Search for the cell housing the specified text and yield its [X, Y] center coordinate. 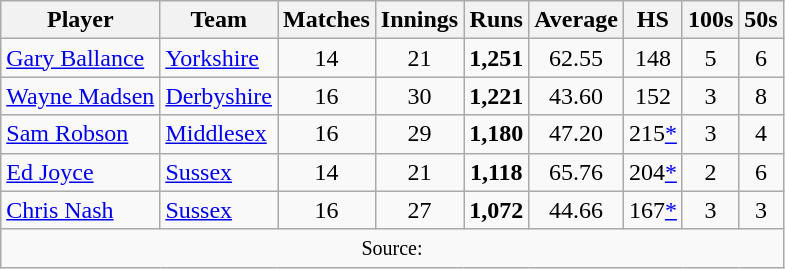
Matches [327, 20]
Derbyshire [219, 96]
Middlesex [219, 134]
43.60 [576, 96]
100s [710, 20]
Runs [496, 20]
204* [652, 172]
62.55 [576, 58]
5 [710, 58]
1,251 [496, 58]
1,118 [496, 172]
148 [652, 58]
4 [761, 134]
1,221 [496, 96]
167* [652, 210]
29 [419, 134]
Source: [392, 248]
HS [652, 20]
Wayne Madsen [80, 96]
8 [761, 96]
Chris Nash [80, 210]
44.66 [576, 210]
Gary Ballance [80, 58]
27 [419, 210]
2 [710, 172]
152 [652, 96]
215* [652, 134]
65.76 [576, 172]
Average [576, 20]
30 [419, 96]
Sam Robson [80, 134]
Player [80, 20]
Team [219, 20]
1,180 [496, 134]
Ed Joyce [80, 172]
Innings [419, 20]
47.20 [576, 134]
50s [761, 20]
Yorkshire [219, 58]
1,072 [496, 210]
